Extract the [x, y] coordinate from the center of the cell holding the provided text.  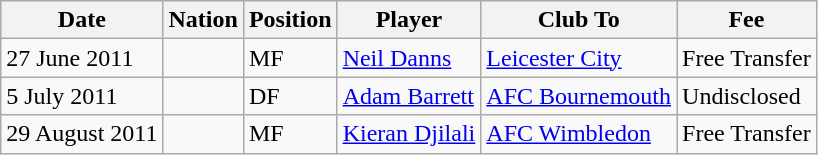
AFC Bournemouth [579, 96]
27 June 2011 [82, 58]
Kieran Djilali [409, 134]
Date [82, 20]
Position [290, 20]
Undisclosed [747, 96]
Fee [747, 20]
DF [290, 96]
Adam Barrett [409, 96]
AFC Wimbledon [579, 134]
29 August 2011 [82, 134]
Neil Danns [409, 58]
Player [409, 20]
5 July 2011 [82, 96]
Leicester City [579, 58]
Club To [579, 20]
Nation [203, 20]
